For the text-containing cell, return its midpoint in (X, Y) coordinate format. 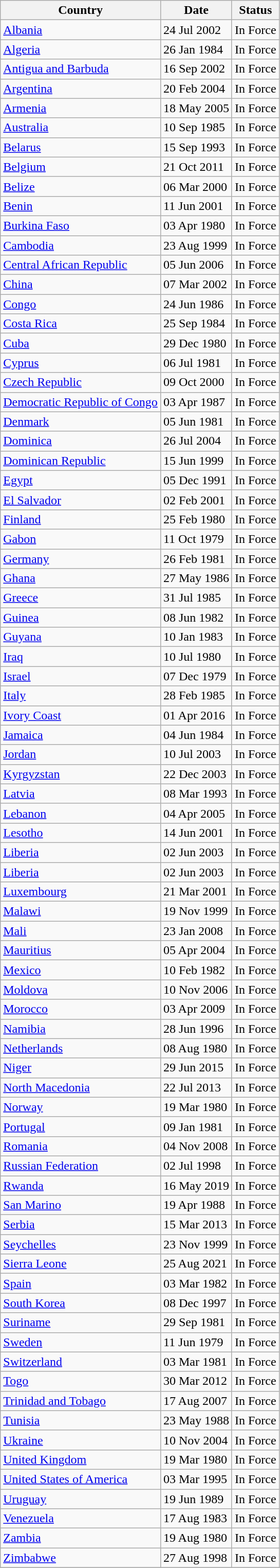
Suriname (81, 1323)
30 Mar 2012 (196, 1381)
15 Mar 2013 (196, 1225)
Albania (81, 30)
Togo (81, 1381)
07 Dec 1979 (196, 676)
09 Oct 2000 (196, 382)
Egypt (81, 480)
Russian Federation (81, 1166)
03 Mar 1981 (196, 1362)
United Kingdom (81, 1459)
Moldova (81, 990)
United States of America (81, 1479)
Belarus (81, 147)
10 Nov 2006 (196, 990)
26 Jul 2004 (196, 441)
23 Nov 1999 (196, 1244)
15 Jun 1999 (196, 461)
Luxembourg (81, 892)
San Marino (81, 1205)
Zimbabwe (81, 1558)
Belgium (81, 167)
08 Dec 1997 (196, 1303)
31 Jul 1985 (196, 598)
26 Feb 1981 (196, 558)
03 Mar 1995 (196, 1479)
10 Sep 1985 (196, 128)
23 Aug 1999 (196, 245)
19 Aug 1980 (196, 1538)
10 Jan 1983 (196, 637)
02 Jul 1998 (196, 1166)
04 Jun 1984 (196, 735)
19 Jun 1989 (196, 1499)
Dominica (81, 441)
11 Jun 1979 (196, 1342)
Mexico (81, 970)
21 Mar 2001 (196, 892)
27 Aug 1998 (196, 1558)
Netherlands (81, 1048)
24 Jul 2002 (196, 30)
19 Nov 1999 (196, 911)
Romania (81, 1146)
Dominican Republic (81, 461)
08 Aug 1980 (196, 1048)
06 Jul 1981 (196, 363)
Jordan (81, 754)
Malawi (81, 911)
21 Oct 2011 (196, 167)
Antigua and Barbuda (81, 69)
28 Jun 1996 (196, 1029)
Tunisia (81, 1420)
Lebanon (81, 813)
09 Jan 1981 (196, 1126)
05 Dec 1991 (196, 480)
10 Nov 2004 (196, 1440)
Iraq (81, 657)
10 Feb 1982 (196, 970)
28 Feb 1985 (196, 696)
25 Aug 2021 (196, 1264)
Jamaica (81, 735)
10 Jul 1980 (196, 657)
10 Jul 2003 (196, 754)
Denmark (81, 421)
Niger (81, 1068)
Trinidad and Tobago (81, 1401)
Uruguay (81, 1499)
China (81, 285)
14 Jun 2001 (196, 833)
North Macedonia (81, 1087)
Country (81, 10)
Czech Republic (81, 382)
Norway (81, 1107)
24 Jun 1986 (196, 304)
23 May 1988 (196, 1420)
03 Apr 2009 (196, 1009)
Cuba (81, 343)
Namibia (81, 1029)
08 Jun 1982 (196, 618)
07 Mar 2002 (196, 285)
Spain (81, 1283)
25 Sep 1984 (196, 324)
Gabon (81, 539)
04 Nov 2008 (196, 1146)
Armenia (81, 108)
17 Aug 1983 (196, 1519)
Serbia (81, 1225)
11 Oct 1979 (196, 539)
Cyprus (81, 363)
Benin (81, 206)
Germany (81, 558)
16 Sep 2002 (196, 69)
03 Mar 1982 (196, 1283)
Algeria (81, 49)
Rwanda (81, 1185)
25 Feb 1980 (196, 519)
05 Jun 1981 (196, 421)
Guyana (81, 637)
Morocco (81, 1009)
Latvia (81, 794)
Australia (81, 128)
Democratic Republic of Congo (81, 402)
02 Feb 2001 (196, 500)
Guinea (81, 618)
Ivory Coast (81, 715)
Costa Rica (81, 324)
06 Mar 2000 (196, 186)
South Korea (81, 1303)
Greece (81, 598)
03 Apr 1987 (196, 402)
Burkina Faso (81, 225)
Belize (81, 186)
Finland (81, 519)
08 Mar 1993 (196, 794)
Italy (81, 696)
Mauritius (81, 950)
22 Jul 2013 (196, 1087)
Date (196, 10)
Switzerland (81, 1362)
El Salvador (81, 500)
04 Apr 2005 (196, 813)
Argentina (81, 89)
03 Apr 1980 (196, 225)
29 Sep 1981 (196, 1323)
27 May 1986 (196, 578)
01 Apr 2016 (196, 715)
Status (255, 10)
Sweden (81, 1342)
Lesotho (81, 833)
Sierra Leone (81, 1264)
Ghana (81, 578)
Seychelles (81, 1244)
11 Jun 2001 (196, 206)
17 Aug 2007 (196, 1401)
Venezuela (81, 1519)
29 Dec 1980 (196, 343)
18 May 2005 (196, 108)
Ukraine (81, 1440)
05 Apr 2004 (196, 950)
20 Feb 2004 (196, 89)
16 May 2019 (196, 1185)
29 Jun 2015 (196, 1068)
Central African Republic (81, 265)
19 Apr 1988 (196, 1205)
05 Jun 2006 (196, 265)
Congo (81, 304)
Israel (81, 676)
26 Jan 1984 (196, 49)
Mali (81, 931)
Kyrgyzstan (81, 774)
15 Sep 1993 (196, 147)
Cambodia (81, 245)
22 Dec 2003 (196, 774)
Zambia (81, 1538)
23 Jan 2008 (196, 931)
Portugal (81, 1126)
